Find where the given text appears and provide that cell's center as [x, y] coordinate. 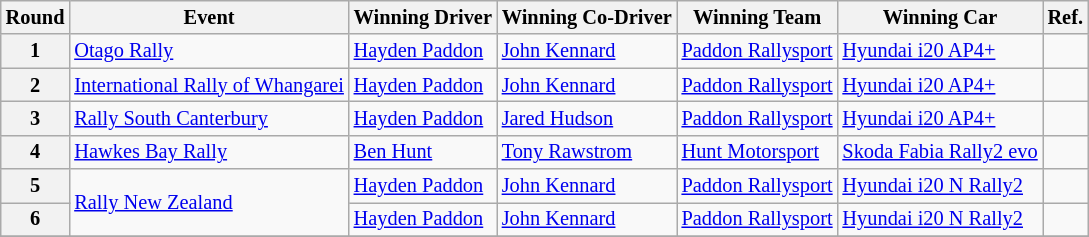
Hunt Motorsport [758, 152]
Tony Rawstrom [587, 152]
4 [36, 152]
6 [36, 219]
5 [36, 186]
Event [208, 17]
Ben Hunt [423, 152]
Rally South Canterbury [208, 118]
Skoda Fabia Rally2 evo [940, 152]
Otago Rally [208, 51]
1 [36, 51]
Hawkes Bay Rally [208, 152]
Winning Co-Driver [587, 17]
Winning Team [758, 17]
Winning Driver [423, 17]
Winning Car [940, 17]
International Rally of Whangarei [208, 85]
Ref. [1066, 17]
2 [36, 85]
Rally New Zealand [208, 202]
3 [36, 118]
Jared Hudson [587, 118]
Round [36, 17]
